Find where the given text appears and provide that cell's center as [x, y] coordinate. 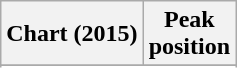
Chart (2015) [72, 34]
Peakposition [189, 34]
